Return [x, y] of the center of cell containing provided text 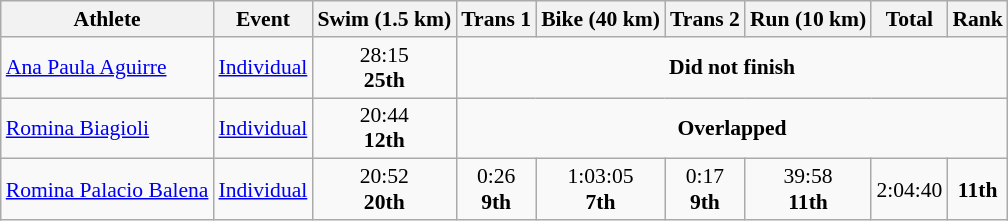
20:5220th [384, 190]
Swim (1.5 km) [384, 19]
2:04:40 [909, 190]
Did not finish [732, 68]
Run (10 km) [808, 19]
11th [978, 190]
Ana Paula Aguirre [108, 68]
Rank [978, 19]
Event [262, 19]
Overlapped [732, 128]
Romina Biagioli [108, 128]
Romina Palacio Balena [108, 190]
Bike (40 km) [600, 19]
Trans 1 [496, 19]
39:5811th [808, 190]
Total [909, 19]
0:269th [496, 190]
1:03:057th [600, 190]
Athlete [108, 19]
Trans 2 [705, 19]
28:1525th [384, 68]
0:179th [705, 190]
20:4412th [384, 128]
